Return the (x, y) coordinate for the center point of the cell that contains the specified text.  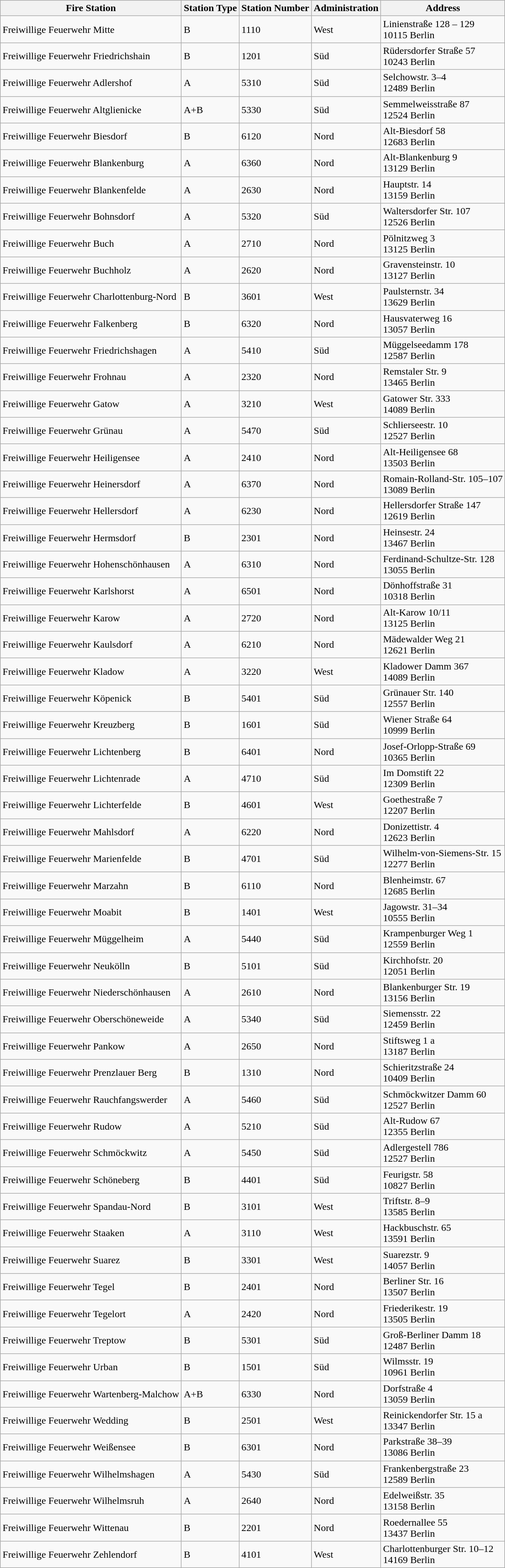
Freiwillige Feuerwehr Moabit (91, 912)
Freiwillige Feuerwehr Rauchfangswerder (91, 1100)
Roedernallee 5513437 Berlin (443, 1527)
Freiwillige Feuerwehr Schöneberg (91, 1179)
5310 (275, 83)
Kirchhofstr. 2012051 Berlin (443, 966)
Freiwillige Feuerwehr Niederschönhausen (91, 993)
Freiwillige Feuerwehr Lichterfelde (91, 805)
Freiwillige Feuerwehr Buch (91, 243)
3210 (275, 404)
Freiwillige Feuerwehr Biesdorf (91, 137)
Fire Station (91, 8)
Alt-Biesdorf 5812683 Berlin (443, 137)
5401 (275, 698)
Paulsternstr. 3413629 Berlin (443, 297)
Rüdersdorfer Straße 5710243 Berlin (443, 56)
2610 (275, 993)
Freiwillige Feuerwehr Neukölln (91, 966)
Freiwillige Feuerwehr Hellersdorf (91, 511)
5450 (275, 1153)
Groß-Berliner Damm 1812487 Berlin (443, 1341)
Schieritzstraße 2410409 Berlin (443, 1072)
Freiwillige Feuerwehr Suarez (91, 1260)
Freiwillige Feuerwehr Kladow (91, 671)
Freiwillige Feuerwehr Wilhelmsruh (91, 1501)
Freiwillige Feuerwehr Rudow (91, 1126)
6120 (275, 137)
6320 (275, 323)
Freiwillige Feuerwehr Marzahn (91, 886)
6401 (275, 752)
Alt-Rudow 6712355 Berlin (443, 1126)
2640 (275, 1501)
Freiwillige Feuerwehr Altglienicke (91, 109)
Hausvaterweg 1613057 Berlin (443, 323)
Grünauer Str. 14012557 Berlin (443, 698)
6110 (275, 886)
Berliner Str. 1613507 Berlin (443, 1287)
Gatower Str. 33314089 Berlin (443, 404)
5210 (275, 1126)
1601 (275, 725)
3301 (275, 1260)
Remstaler Str. 913465 Berlin (443, 378)
2301 (275, 538)
Josef-Orlopp-Straße 6910365 Berlin (443, 752)
2720 (275, 618)
Wilhelm-von-Siemens-Str. 1512277 Berlin (443, 859)
5460 (275, 1100)
Freiwillige Feuerwehr Hermsdorf (91, 538)
Freiwillige Feuerwehr Müggelheim (91, 939)
3601 (275, 297)
Freiwillige Feuerwehr Köpenick (91, 698)
Jagowstr. 31–3410555 Berlin (443, 912)
Freiwillige Feuerwehr Kreuzberg (91, 725)
Freiwillige Feuerwehr Staaken (91, 1234)
Schmöckwitzer Damm 6012527 Berlin (443, 1100)
3101 (275, 1207)
1401 (275, 912)
Freiwillige Feuerwehr Wartenberg-Malchow (91, 1394)
Blankenburger Str. 1913156 Berlin (443, 993)
Freiwillige Feuerwehr Frohnau (91, 378)
6210 (275, 645)
Freiwillige Feuerwehr Karow (91, 618)
6501 (275, 591)
Müggelseedamm 17812587 Berlin (443, 350)
6310 (275, 564)
2630 (275, 190)
2401 (275, 1287)
4601 (275, 805)
1201 (275, 56)
Friederikestr. 1913505 Berlin (443, 1313)
Freiwillige Feuerwehr Bohnsdorf (91, 216)
1310 (275, 1072)
Freiwillige Feuerwehr Wilhelmshagen (91, 1474)
5320 (275, 216)
Freiwillige Feuerwehr Heiligensee (91, 457)
Freiwillige Feuerwehr Weißensee (91, 1448)
6230 (275, 511)
Freiwillige Feuerwehr Tegelort (91, 1313)
Freiwillige Feuerwehr Mahlsdorf (91, 832)
4101 (275, 1554)
Im Domstift 2212309 Berlin (443, 779)
Freiwillige Feuerwehr Zehlendorf (91, 1554)
Hauptstr. 1413159 Berlin (443, 190)
Stiftsweg 1 a13187 Berlin (443, 1046)
Krampenburger Weg 112559 Berlin (443, 939)
Blenheimstr. 6712685 Berlin (443, 886)
4710 (275, 779)
6301 (275, 1448)
Freiwillige Feuerwehr Heinersdorf (91, 484)
Parkstraße 38–3913086 Berlin (443, 1448)
Pölnitzweg 313125 Berlin (443, 243)
Frankenbergstraße 2312589 Berlin (443, 1474)
Heinsestr. 2413467 Berlin (443, 538)
Freiwillige Feuerwehr Blankenburg (91, 163)
Freiwillige Feuerwehr Charlottenburg-Nord (91, 297)
Alt-Blankenburg 913129 Berlin (443, 163)
5410 (275, 350)
Freiwillige Feuerwehr Friedrichshain (91, 56)
Feurigstr. 5810827 Berlin (443, 1179)
Freiwillige Feuerwehr Schmöckwitz (91, 1153)
1110 (275, 30)
5101 (275, 966)
Freiwillige Feuerwehr Kaulsdorf (91, 645)
6370 (275, 484)
Siemensstr. 2212459 Berlin (443, 1019)
Freiwillige Feuerwehr Urban (91, 1367)
4701 (275, 859)
5330 (275, 109)
6220 (275, 832)
Dönhoffstraße 3110318 Berlin (443, 591)
Charlottenburger Str. 10–1214169 Berlin (443, 1554)
Freiwillige Feuerwehr Grünau (91, 431)
5430 (275, 1474)
Station Type (210, 8)
Schlierseestr. 1012527 Berlin (443, 431)
Edelweißstr. 3513158 Berlin (443, 1501)
Freiwillige Feuerwehr Hohenschönhausen (91, 564)
Triftstr. 8–913585 Berlin (443, 1207)
Wiener Straße 6410999 Berlin (443, 725)
Gravensteinstr. 1013127 Berlin (443, 270)
Alt-Heiligensee 6813503 Berlin (443, 457)
Ferdinand-Schultze-Str. 12813055 Berlin (443, 564)
Dorfstraße 413059 Berlin (443, 1394)
Freiwillige Feuerwehr Mitte (91, 30)
Freiwillige Feuerwehr Prenzlauer Berg (91, 1072)
Wilmsstr. 1910961 Berlin (443, 1367)
Linienstraße 128 – 12910115 Berlin (443, 30)
Reinickendorfer Str. 15 a13347 Berlin (443, 1420)
Administration (346, 8)
Adlergestell 78612527 Berlin (443, 1153)
Freiwillige Feuerwehr Blankenfelde (91, 190)
3110 (275, 1234)
Suarezstr. 914057 Berlin (443, 1260)
2420 (275, 1313)
Alt-Karow 10/1113125 Berlin (443, 618)
5440 (275, 939)
6330 (275, 1394)
Mädewalder Weg 2112621 Berlin (443, 645)
5340 (275, 1019)
6360 (275, 163)
2650 (275, 1046)
Hellersdorfer Straße 14712619 Berlin (443, 511)
Freiwillige Feuerwehr Lichtenrade (91, 779)
2410 (275, 457)
Freiwillige Feuerwehr Pankow (91, 1046)
5470 (275, 431)
Freiwillige Feuerwehr Spandau-Nord (91, 1207)
2710 (275, 243)
Station Number (275, 8)
Hackbuschstr. 6513591 Berlin (443, 1234)
Freiwillige Feuerwehr Marienfelde (91, 859)
2201 (275, 1527)
Freiwillige Feuerwehr Treptow (91, 1341)
Kladower Damm 36714089 Berlin (443, 671)
Freiwillige Feuerwehr Wedding (91, 1420)
Waltersdorfer Str. 10712526 Berlin (443, 216)
Address (443, 8)
Goethestraße 712207 Berlin (443, 805)
2620 (275, 270)
Romain-Rolland-Str. 105–10713089 Berlin (443, 484)
Donizettistr. 412623 Berlin (443, 832)
Freiwillige Feuerwehr Adlershof (91, 83)
Freiwillige Feuerwehr Wittenau (91, 1527)
Selchowstr. 3–412489 Berlin (443, 83)
5301 (275, 1341)
Freiwillige Feuerwehr Lichtenberg (91, 752)
Freiwillige Feuerwehr Oberschöneweide (91, 1019)
Freiwillige Feuerwehr Gatow (91, 404)
3220 (275, 671)
Freiwillige Feuerwehr Falkenberg (91, 323)
1501 (275, 1367)
Freiwillige Feuerwehr Friedrichshagen (91, 350)
Freiwillige Feuerwehr Karlshorst (91, 591)
2501 (275, 1420)
Freiwillige Feuerwehr Buchholz (91, 270)
Semmelweisstraße 8712524 Berlin (443, 109)
2320 (275, 378)
4401 (275, 1179)
Freiwillige Feuerwehr Tegel (91, 1287)
